Detect which cell encompasses the target text, then output its (X, Y) center coordinate. 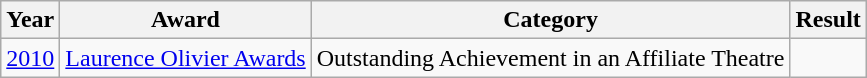
Category (550, 20)
Year (30, 20)
Laurence Olivier Awards (186, 58)
Award (186, 20)
Result (828, 20)
Outstanding Achievement in an Affiliate Theatre (550, 58)
2010 (30, 58)
